Return (X, Y) of the center of cell containing provided text 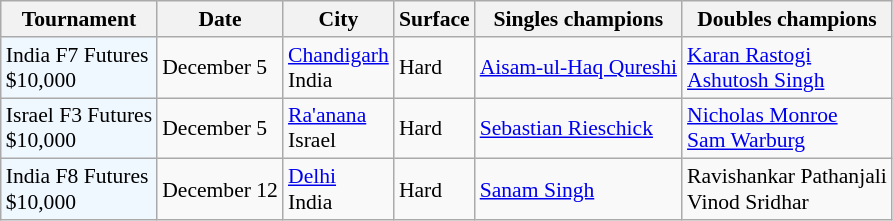
Singles champions (578, 19)
Israel F3 Futures$10,000 (79, 128)
Surface (434, 19)
Sanam Singh (578, 190)
Sebastian Rieschick (578, 128)
ChandigarhIndia (338, 68)
City (338, 19)
Tournament (79, 19)
India F7 Futures$10,000 (79, 68)
Date (220, 19)
Ravishankar Pathanjali Vinod Sridhar (787, 190)
Aisam-ul-Haq Qureshi (578, 68)
Karan Rastogi Ashutosh Singh (787, 68)
Nicholas Monroe Sam Warburg (787, 128)
December 12 (220, 190)
Ra'ananaIsrael (338, 128)
DelhiIndia (338, 190)
Doubles champions (787, 19)
India F8 Futures$10,000 (79, 190)
